Scan for the cell matching the given text and deliver its (X, Y) coordinate at center. 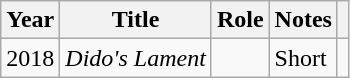
Title (136, 20)
Dido's Lament (136, 58)
Notes (303, 20)
Short (303, 58)
2018 (30, 58)
Year (30, 20)
Role (240, 20)
